Capture the cell that displays the provided text and extract its [x, y] central coordinate. 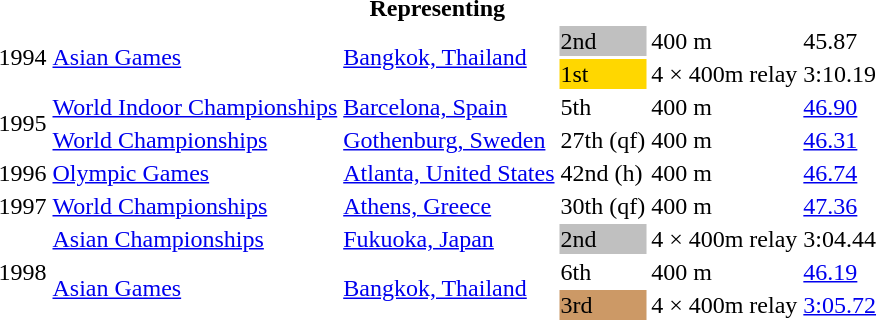
5th [603, 107]
Asian Championships [195, 239]
42nd (h) [603, 173]
6th [603, 272]
Fukuoka, Japan [449, 239]
Gothenburg, Sweden [449, 140]
30th (qf) [603, 206]
Atlanta, United States [449, 173]
1st [603, 74]
Athens, Greece [449, 206]
Barcelona, Spain [449, 107]
Olympic Games [195, 173]
27th (qf) [603, 140]
3rd [603, 305]
World Indoor Championships [195, 107]
